Determine the [x, y] coordinate at the center of the cell enclosing the given text.  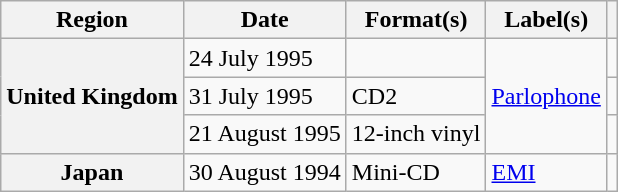
24 July 1995 [264, 58]
Japan [92, 172]
21 August 1995 [264, 134]
EMI [546, 172]
30 August 1994 [264, 172]
12-inch vinyl [416, 134]
United Kingdom [92, 96]
Mini-CD [416, 172]
Label(s) [546, 20]
Date [264, 20]
Region [92, 20]
31 July 1995 [264, 96]
Format(s) [416, 20]
CD2 [416, 96]
Parlophone [546, 96]
